Detect which cell encompasses the target text, then output its (X, Y) center coordinate. 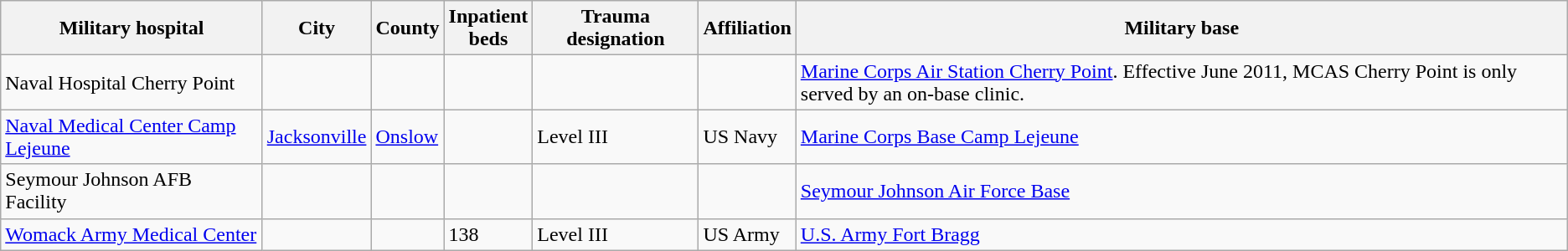
Marine Corps Air Station Cherry Point. Effective June 2011, MCAS Cherry Point is only served by an on-base clinic. (1181, 82)
Military base (1181, 28)
US Army (747, 234)
U.S. Army Fort Bragg (1181, 234)
Affiliation (747, 28)
Womack Army Medical Center (132, 234)
Marine Corps Base Camp Lejeune (1181, 137)
Seymour Johnson Air Force Base (1181, 191)
138 (488, 234)
US Navy (747, 137)
County (407, 28)
Trauma designation (616, 28)
City (317, 28)
Naval Hospital Cherry Point (132, 82)
Jacksonville (317, 137)
Inpatientbeds (488, 28)
Onslow (407, 137)
Naval Medical Center Camp Lejeune (132, 137)
Seymour Johnson AFB Facility (132, 191)
Military hospital (132, 28)
